Output the [x, y] coordinate of the center of the cell containing the given text.  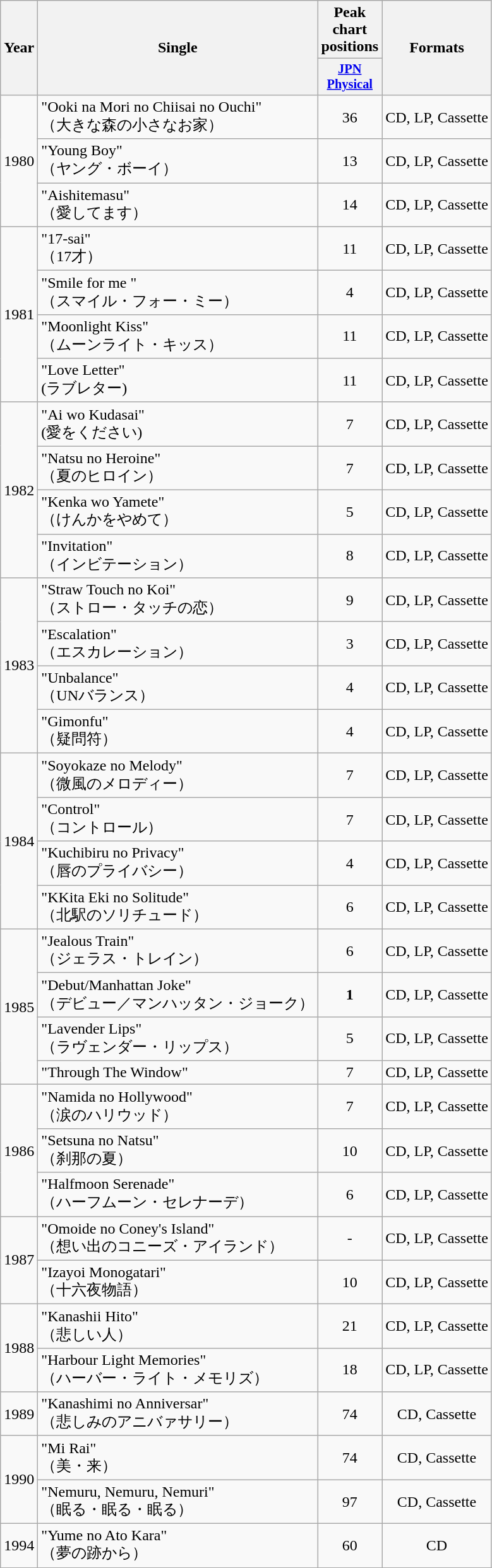
Single [178, 48]
1985 [19, 1007]
"Yume no Ato Kara"（夢の跡から） [178, 1546]
"Kanashimi no Anniversar"（悲しみのアニバァサリー） [178, 1414]
"Through The Window" [178, 1073]
1984 [19, 841]
"Nemuru, Nemuru, Nemuri"（眠る・眠る・眠る） [178, 1502]
1982 [19, 490]
1981 [19, 314]
13 [350, 161]
Peak chart positions [350, 30]
"Invitation"（インビテーション） [178, 556]
1983 [19, 666]
"Soyokaze no Melody"（微風のメロディー） [178, 775]
"Harbour Light Memories"（ハーバー・ライト・メモリズ） [178, 1370]
"KKita Eki no Solitude"（北駅のソリチュード） [178, 907]
18 [350, 1370]
"Kenka wo Yamete"（けんかをやめて） [178, 512]
97 [350, 1502]
"Halfmoon Serenade"（ハーフムーン・セレナーデ） [178, 1194]
JPNPhysical [350, 77]
"Control"（コントロール） [178, 819]
"Mi Rai"（美・来） [178, 1458]
1 [350, 995]
"Young Boy"（ヤング・ボーイ） [178, 161]
"Gimonfu"（疑問符） [178, 731]
21 [350, 1326]
- [350, 1239]
"Moonlight Kiss"（ムーンライト・キッス） [178, 336]
1994 [19, 1546]
1989 [19, 1414]
Year [19, 48]
"Straw Touch no Koi"（ストロー・タッチの恋） [178, 600]
"Ooki na Mori no Chiisai no Ouchi"（大きな森の小さなお家） [178, 117]
8 [350, 556]
1988 [19, 1348]
36 [350, 117]
"Omoide no Coney's Island"（想い出のコニーズ・アイランド） [178, 1239]
1990 [19, 1479]
"17-sai"（17才） [178, 249]
1980 [19, 160]
"Aishitemasu"（愛してます） [178, 205]
9 [350, 600]
"Kuchibiru no Privacy"（唇のプライバシー） [178, 863]
"Kanashii Hito"（悲しい人） [178, 1326]
CD [437, 1546]
"Natsu no Heroine"（夏のヒロイン） [178, 468]
"Unbalance"（UNバランス） [178, 688]
"Ai wo Kudasai" (愛をください) [178, 424]
1986 [19, 1151]
"Jealous Train"（ジェラス・トレイン） [178, 951]
1987 [19, 1261]
"Debut/Manhattan Joke"（デビュー／マンハッタン・ジョーク） [178, 995]
14 [350, 205]
60 [350, 1546]
3 [350, 644]
"Setsuna no Natsu"（刹那の夏） [178, 1150]
"Escalation"（エスカレーション） [178, 644]
"Love Letter" (ラブレター) [178, 380]
"Namida no Hollywood"（涙のハリウッド） [178, 1107]
"Smile for me "（スマイル・フォー・ミー） [178, 293]
Formats [437, 48]
"Lavender Lips"（ラヴェンダー・リップス） [178, 1039]
"Izayoi Monogatari"（十六夜物語） [178, 1282]
